From the cell containing the given text, extract its center point as [X, Y] coordinate. 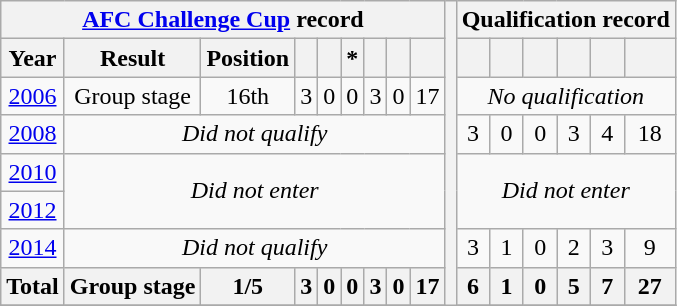
1/5 [248, 286]
16th [248, 96]
2014 [33, 248]
6 [473, 286]
Total [33, 286]
Position [248, 58]
5 [574, 286]
27 [650, 286]
AFC Challenge Cup record [223, 20]
2008 [33, 134]
* [352, 58]
Year [33, 58]
No qualification [566, 96]
2006 [33, 96]
Qualification record [566, 20]
18 [650, 134]
2012 [33, 210]
2 [574, 248]
2010 [33, 172]
Result [132, 58]
9 [650, 248]
4 [608, 134]
7 [608, 286]
